Return (X, Y) of the center of cell containing provided text 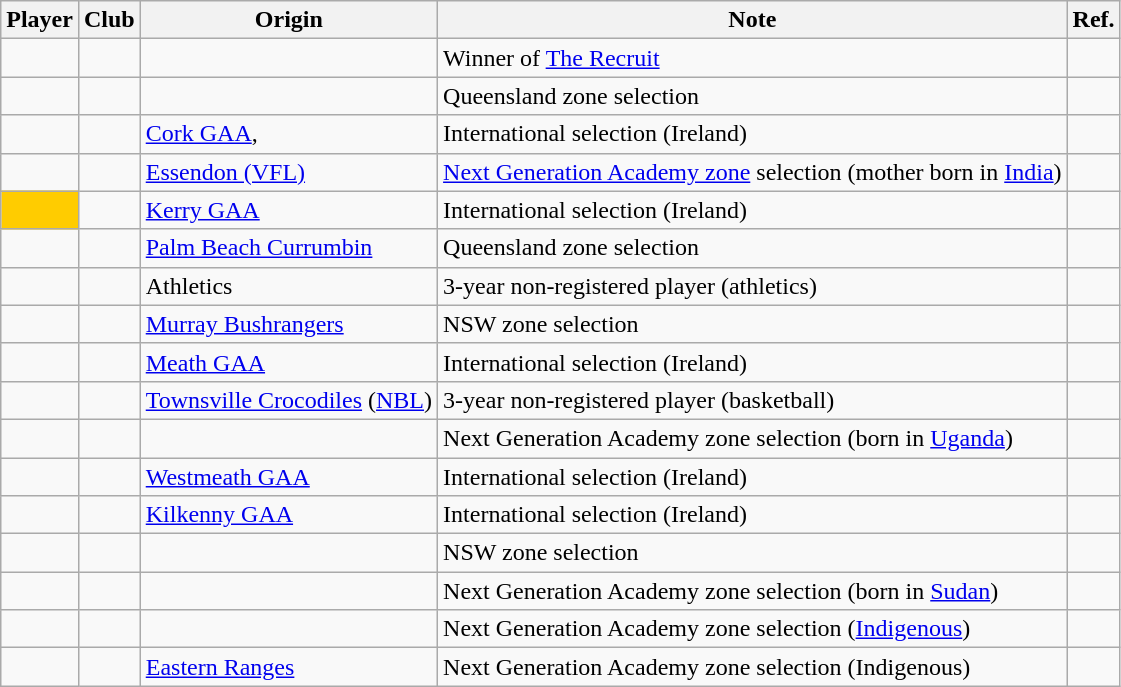
3-year non-registered player (basketball) (753, 400)
Athletics (288, 286)
Origin (288, 20)
Player (40, 20)
Meath GAA (288, 362)
Eastern Ranges (288, 667)
Essendon (VFL) (288, 172)
Cork GAA, (288, 134)
Murray Bushrangers (288, 324)
Kilkenny GAA (288, 515)
Next Generation Academy zone selection (born in Uganda) (753, 438)
Townsville Crocodiles (NBL) (288, 400)
Palm Beach Currumbin (288, 248)
Kerry GAA (288, 210)
Westmeath GAA (288, 477)
Next Generation Academy zone selection (born in Sudan) (753, 591)
Ref. (1094, 20)
Winner of The Recruit (753, 58)
Club (109, 20)
Next Generation Academy zone selection (mother born in India) (753, 172)
3-year non-registered player (athletics) (753, 286)
Note (753, 20)
